Find where the given text appears and provide that cell's center as (X, Y) coordinate. 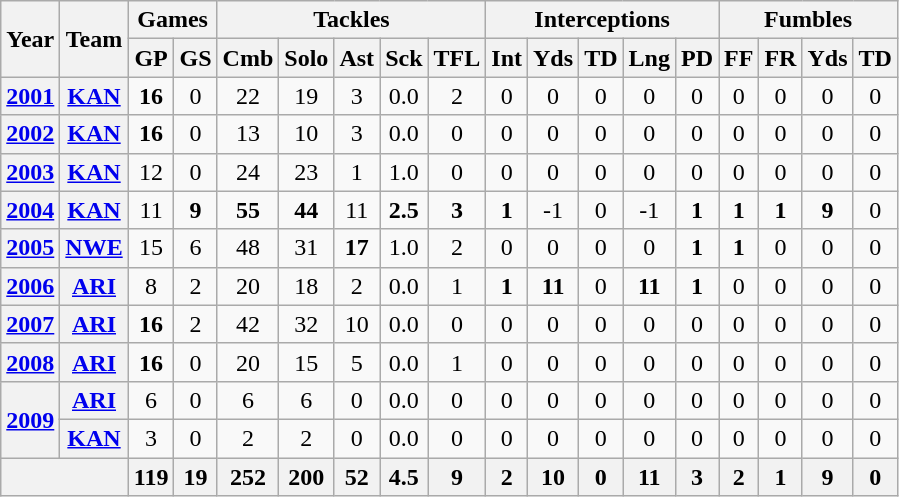
55 (248, 210)
Fumbles (808, 20)
44 (306, 210)
TFL (457, 58)
17 (357, 248)
Team (94, 39)
2004 (30, 210)
GP (151, 58)
32 (306, 324)
18 (306, 286)
NWE (94, 248)
Solo (306, 58)
52 (357, 477)
Int (507, 58)
2008 (30, 362)
200 (306, 477)
Cmb (248, 58)
2009 (30, 419)
119 (151, 477)
FR (780, 58)
252 (248, 477)
PD (696, 58)
Ast (357, 58)
Sck (404, 58)
2002 (30, 134)
12 (151, 172)
2003 (30, 172)
22 (248, 96)
23 (306, 172)
GS (196, 58)
2007 (30, 324)
2006 (30, 286)
31 (306, 248)
FF (738, 58)
Year (30, 39)
Interceptions (602, 20)
Tackles (352, 20)
8 (151, 286)
2005 (30, 248)
2.5 (404, 210)
48 (248, 248)
Lng (649, 58)
42 (248, 324)
Games (172, 20)
13 (248, 134)
24 (248, 172)
2001 (30, 96)
5 (357, 362)
4.5 (404, 477)
